For the text-containing cell, return its midpoint in [x, y] coordinate format. 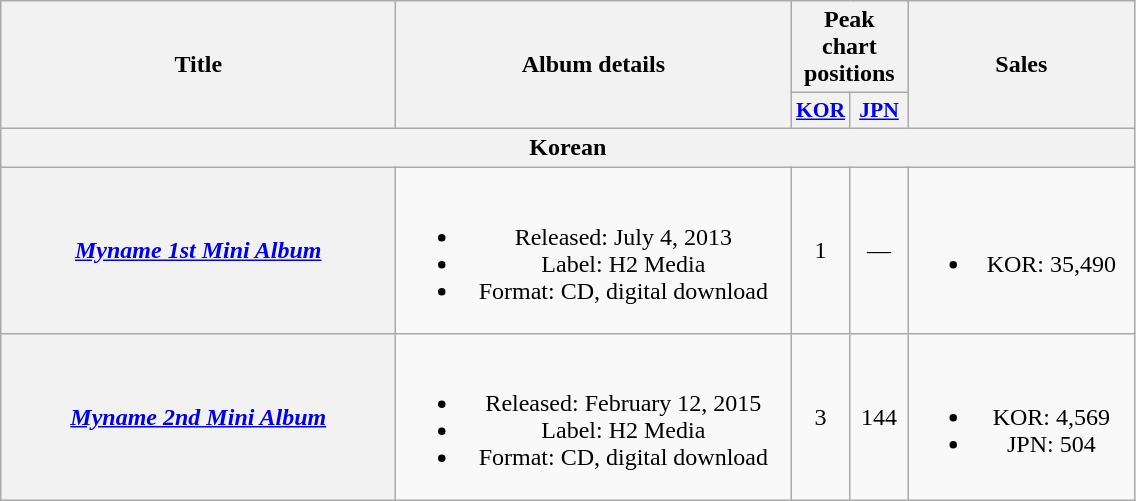
Myname 2nd Mini Album [198, 418]
KOR: 35,490 [1022, 250]
Released: February 12, 2015Label: H2 MediaFormat: CD, digital download [594, 418]
JPN [879, 111]
KOR: 4,569JPN: 504 [1022, 418]
Released: July 4, 2013Label: H2 MediaFormat: CD, digital download [594, 250]
1 [820, 250]
Album details [594, 65]
— [879, 250]
Korean [568, 147]
3 [820, 418]
144 [879, 418]
KOR [820, 111]
Sales [1022, 65]
Myname 1st Mini Album [198, 250]
Title [198, 65]
Peak chart positions [850, 47]
